Search for the cell housing the specified text and yield its (x, y) center coordinate. 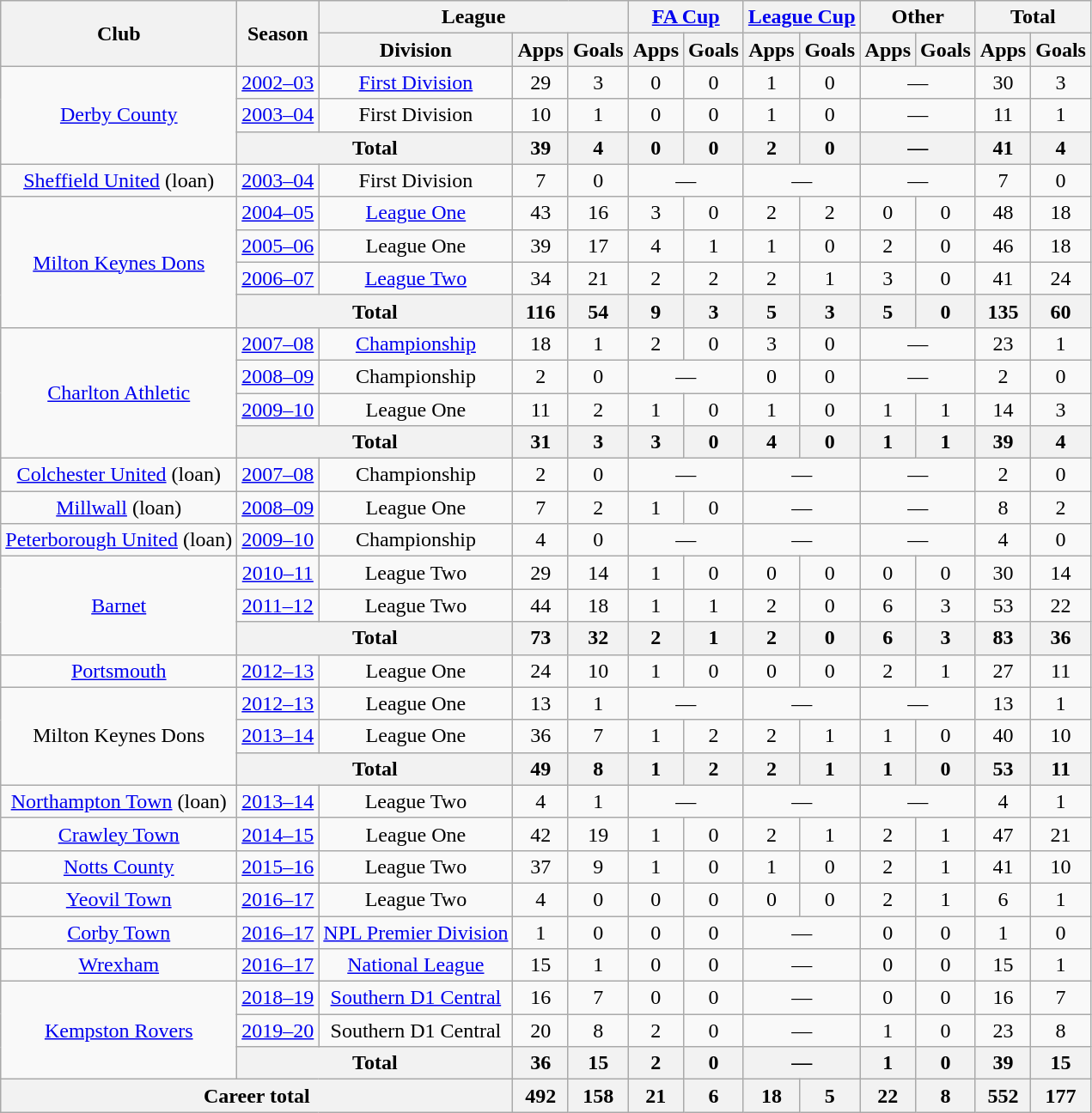
19 (598, 834)
Charlton Athletic (119, 392)
Other (918, 17)
Sheffield United (loan) (119, 180)
Division (416, 50)
Notts County (119, 867)
Club (119, 33)
2014–15 (278, 834)
34 (540, 278)
177 (1061, 1096)
2005–06 (278, 246)
83 (1003, 638)
40 (1003, 736)
League (473, 17)
2006–07 (278, 278)
48 (1003, 213)
Colchester United (loan) (119, 475)
31 (540, 442)
Season (278, 33)
2002–03 (278, 82)
Barnet (119, 605)
Northampton Town (loan) (119, 801)
54 (598, 311)
NPL Premier Division (416, 932)
73 (540, 638)
2004–05 (278, 213)
552 (1003, 1096)
Millwall (loan) (119, 508)
49 (540, 769)
135 (1003, 311)
17 (598, 246)
42 (540, 834)
League Cup (802, 17)
2011–12 (278, 605)
60 (1061, 311)
2019–20 (278, 1031)
158 (598, 1096)
National League (416, 965)
FA Cup (686, 17)
20 (540, 1031)
27 (1003, 671)
37 (540, 867)
Kempston Rovers (119, 1031)
2010–11 (278, 573)
Career total (257, 1096)
2015–16 (278, 867)
Crawley Town (119, 834)
116 (540, 311)
Wrexham (119, 965)
492 (540, 1096)
Portsmouth (119, 671)
46 (1003, 246)
47 (1003, 834)
44 (540, 605)
32 (598, 638)
2018–19 (278, 998)
Derby County (119, 115)
Corby Town (119, 932)
Yeovil Town (119, 899)
Peterborough United (loan) (119, 540)
43 (540, 213)
